Search for the cell housing the specified text and yield its [x, y] center coordinate. 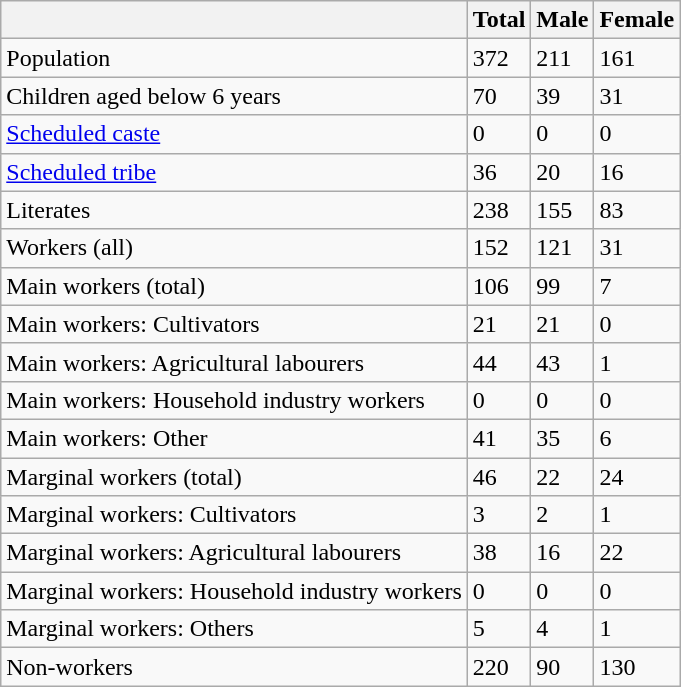
83 [637, 210]
Total [499, 20]
Main workers (total) [234, 286]
220 [499, 667]
44 [499, 362]
Main workers: Cultivators [234, 324]
70 [499, 96]
41 [499, 438]
4 [562, 629]
130 [637, 667]
211 [562, 58]
Literates [234, 210]
Male [562, 20]
7 [637, 286]
Main workers: Agricultural labourers [234, 362]
90 [562, 667]
Workers (all) [234, 248]
121 [562, 248]
6 [637, 438]
Marginal workers: Others [234, 629]
Female [637, 20]
Marginal workers: Agricultural labourers [234, 553]
24 [637, 477]
Marginal workers: Household industry workers [234, 591]
Scheduled caste [234, 134]
Non-workers [234, 667]
20 [562, 172]
3 [499, 515]
152 [499, 248]
Children aged below 6 years [234, 96]
Scheduled tribe [234, 172]
99 [562, 286]
106 [499, 286]
46 [499, 477]
43 [562, 362]
Marginal workers: Cultivators [234, 515]
Marginal workers (total) [234, 477]
5 [499, 629]
36 [499, 172]
2 [562, 515]
155 [562, 210]
Population [234, 58]
238 [499, 210]
161 [637, 58]
39 [562, 96]
35 [562, 438]
38 [499, 553]
Main workers: Household industry workers [234, 400]
Main workers: Other [234, 438]
372 [499, 58]
